Search for the cell housing the specified text and yield its (X, Y) center coordinate. 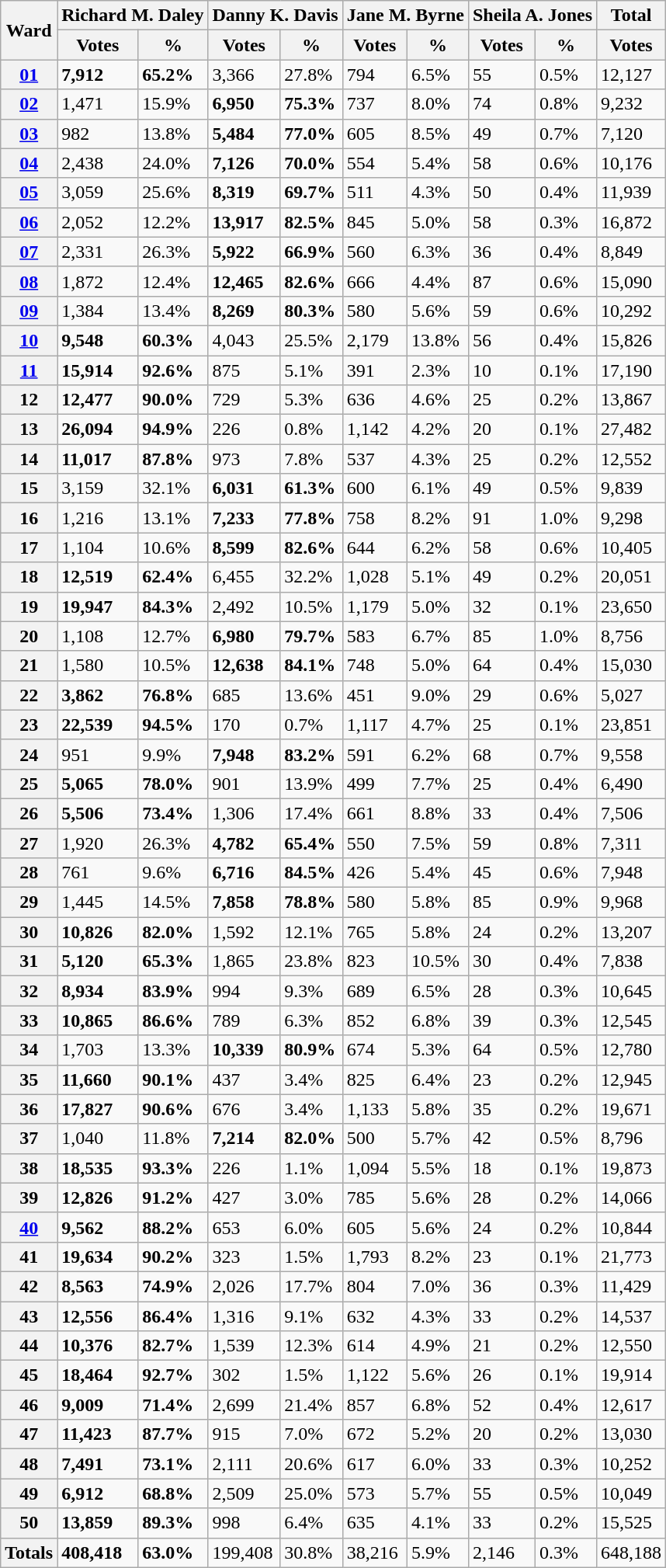
2,509 (244, 1493)
0.9% (565, 902)
19,671 (632, 1109)
6.1% (438, 488)
27,482 (632, 429)
22 (29, 695)
1,179 (374, 607)
78.0% (173, 784)
9,558 (632, 754)
12,545 (632, 1020)
90.6% (173, 1109)
583 (374, 636)
05 (29, 193)
1,316 (244, 1316)
1,028 (374, 577)
94.9% (173, 429)
12,945 (632, 1080)
10,376 (98, 1346)
7.8% (311, 459)
06 (29, 222)
19 (29, 607)
7,233 (244, 518)
10,405 (632, 548)
16 (29, 518)
12,552 (632, 459)
4.7% (438, 725)
537 (374, 459)
13,207 (632, 932)
23.8% (311, 961)
6,490 (632, 784)
94.5% (173, 725)
37 (29, 1139)
554 (374, 163)
7,838 (632, 961)
6,716 (244, 873)
15,826 (632, 340)
21.4% (311, 1405)
7.5% (438, 843)
1,117 (374, 725)
19,947 (98, 607)
9,298 (632, 518)
14,066 (632, 1198)
10,645 (632, 991)
785 (374, 1198)
25.6% (173, 193)
1,872 (98, 281)
03 (29, 134)
83.9% (173, 991)
04 (29, 163)
1,108 (98, 636)
12,127 (632, 75)
13.1% (173, 518)
15 (29, 488)
7,858 (244, 902)
8,563 (98, 1286)
23,851 (632, 725)
573 (374, 1493)
7,506 (632, 813)
12,556 (98, 1316)
02 (29, 104)
2,492 (244, 607)
5,027 (632, 695)
43 (29, 1316)
7,491 (98, 1464)
915 (244, 1434)
857 (374, 1405)
737 (374, 104)
86.6% (173, 1020)
31 (29, 961)
38,216 (374, 1552)
9.9% (173, 754)
52 (501, 1405)
761 (98, 873)
26,094 (98, 429)
437 (244, 1080)
56 (501, 340)
27.8% (311, 75)
25.0% (311, 1493)
765 (374, 932)
48 (29, 1464)
47 (29, 1434)
68.8% (173, 1493)
90.2% (173, 1257)
1,306 (244, 813)
83.2% (311, 754)
87.8% (173, 459)
13.3% (173, 1050)
10,292 (632, 311)
689 (374, 991)
8,756 (632, 636)
748 (374, 666)
1,104 (98, 548)
82.7% (173, 1346)
4,782 (244, 843)
982 (98, 134)
91.2% (173, 1198)
6,455 (244, 577)
1,216 (98, 518)
10,252 (632, 1464)
5,120 (98, 961)
10.6% (173, 548)
25.5% (311, 340)
71.4% (173, 1405)
8,599 (244, 548)
3,159 (98, 488)
Jane M. Byrne (405, 16)
5,922 (244, 252)
41 (29, 1257)
8,934 (98, 991)
4.9% (438, 1346)
12.4% (173, 281)
8.5% (438, 134)
Sheila A. Jones (532, 16)
9,232 (632, 104)
75.3% (311, 104)
4.4% (438, 281)
12,638 (244, 666)
65.2% (173, 75)
998 (244, 1523)
10,844 (632, 1227)
40 (29, 1227)
84.1% (311, 666)
875 (244, 370)
62.4% (173, 577)
9,968 (632, 902)
87.7% (173, 1434)
13 (29, 429)
9,548 (98, 340)
18,464 (98, 1375)
600 (374, 488)
391 (374, 370)
14,537 (632, 1316)
5.9% (438, 1552)
901 (244, 784)
9,562 (98, 1227)
1,445 (98, 902)
302 (244, 1375)
852 (374, 1020)
27 (29, 843)
12,617 (632, 1405)
10,339 (244, 1050)
6,912 (98, 1493)
500 (374, 1139)
1,384 (98, 311)
12.7% (173, 636)
08 (29, 281)
13.4% (173, 311)
13,867 (632, 400)
170 (244, 725)
12.3% (311, 1346)
12,826 (98, 1198)
32.1% (173, 488)
46 (29, 1405)
5,065 (98, 784)
12 (29, 400)
6,031 (244, 488)
13,917 (244, 222)
92.6% (173, 370)
729 (244, 400)
60.3% (173, 340)
86.4% (173, 1316)
1.1% (311, 1168)
38 (29, 1168)
427 (244, 1198)
74.9% (173, 1286)
323 (244, 1257)
5.5% (438, 1168)
11,660 (98, 1080)
68 (501, 754)
1,703 (98, 1050)
44 (29, 1346)
794 (374, 75)
7,126 (244, 163)
23,650 (632, 607)
1,580 (98, 666)
84.5% (311, 873)
10,049 (632, 1493)
17 (29, 548)
666 (374, 281)
20,051 (632, 577)
10,826 (98, 932)
685 (244, 695)
9,009 (98, 1405)
32.2% (311, 577)
8,269 (244, 311)
80.3% (311, 311)
17,190 (632, 370)
80.9% (311, 1050)
408,418 (98, 1552)
13,859 (98, 1523)
13.6% (311, 695)
676 (244, 1109)
9.0% (438, 695)
10,176 (632, 163)
3.0% (311, 1198)
617 (374, 1464)
Totals (29, 1552)
2.3% (438, 370)
2,331 (98, 252)
65.4% (311, 843)
11,429 (632, 1286)
4.2% (438, 429)
34 (29, 1050)
4.6% (438, 400)
2,026 (244, 1286)
1,122 (374, 1375)
14.5% (173, 902)
15,090 (632, 281)
19,873 (632, 1168)
84.3% (173, 607)
973 (244, 459)
7,912 (98, 75)
635 (374, 1523)
19,914 (632, 1375)
12,465 (244, 281)
672 (374, 1434)
12.2% (173, 222)
73.1% (173, 1464)
550 (374, 843)
15,914 (98, 370)
13,030 (632, 1434)
591 (374, 754)
12.1% (311, 932)
7,311 (632, 843)
499 (374, 784)
8,319 (244, 193)
6,950 (244, 104)
4.1% (438, 1523)
674 (374, 1050)
1,094 (374, 1168)
11,017 (98, 459)
15,030 (632, 666)
994 (244, 991)
Ward (29, 30)
426 (374, 873)
87 (501, 281)
93.3% (173, 1168)
511 (374, 193)
758 (374, 518)
845 (374, 222)
17.7% (311, 1286)
11,939 (632, 193)
12,780 (632, 1050)
61.3% (311, 488)
30.8% (311, 1552)
9,839 (632, 488)
8.8% (438, 813)
7.7% (438, 784)
9.6% (173, 873)
9.1% (311, 1316)
14 (29, 459)
63.0% (173, 1552)
82.5% (311, 222)
3,366 (244, 75)
11 (29, 370)
804 (374, 1286)
74 (501, 104)
5.2% (438, 1434)
644 (374, 548)
951 (98, 754)
5,484 (244, 134)
69.7% (311, 193)
823 (374, 961)
7,120 (632, 134)
12,477 (98, 400)
6,980 (244, 636)
632 (374, 1316)
1,592 (244, 932)
11,423 (98, 1434)
92.7% (173, 1375)
17.4% (311, 813)
9.3% (311, 991)
653 (244, 1227)
789 (244, 1020)
79.7% (311, 636)
4,043 (244, 340)
3,862 (98, 695)
2,146 (501, 1552)
90.1% (173, 1080)
91 (501, 518)
24.0% (173, 163)
88.2% (173, 1227)
Danny K. Davis (275, 16)
8,849 (632, 252)
77.0% (311, 134)
10,865 (98, 1020)
1,142 (374, 429)
19,634 (98, 1257)
648,188 (632, 1552)
20.6% (311, 1464)
89.3% (173, 1523)
2,699 (244, 1405)
2,111 (244, 1464)
8,796 (632, 1139)
65.3% (173, 961)
Total (632, 16)
09 (29, 311)
199,408 (244, 1552)
1,471 (98, 104)
451 (374, 695)
825 (374, 1080)
661 (374, 813)
6.7% (438, 636)
07 (29, 252)
1,920 (98, 843)
15.9% (173, 104)
2,052 (98, 222)
73.4% (173, 813)
636 (374, 400)
Richard M. Daley (133, 16)
2,179 (374, 340)
12,550 (632, 1346)
614 (374, 1346)
01 (29, 75)
70.0% (311, 163)
21,773 (632, 1257)
1,040 (98, 1139)
2,438 (98, 163)
3,059 (98, 193)
1,133 (374, 1109)
77.8% (311, 518)
11.8% (173, 1139)
560 (374, 252)
15,525 (632, 1523)
16,872 (632, 222)
17,827 (98, 1109)
5,506 (98, 813)
1,793 (374, 1257)
78.8% (311, 902)
18,535 (98, 1168)
66.9% (311, 252)
8.0% (438, 104)
7,214 (244, 1139)
12,519 (98, 577)
13.9% (311, 784)
1,539 (244, 1346)
22,539 (98, 725)
76.8% (173, 695)
1,865 (244, 961)
90.0% (173, 400)
